Output the [X, Y] coordinate of the center of the cell containing the given text.  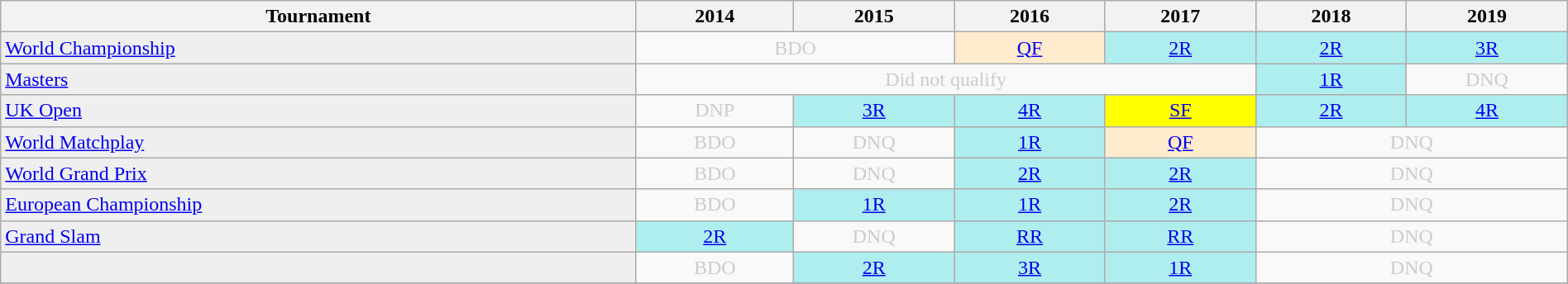
Grand Slam [318, 236]
World Championship [318, 48]
2016 [1030, 17]
2015 [873, 17]
DNP [715, 111]
Tournament [318, 17]
SF [1180, 111]
Masters [318, 79]
2017 [1180, 17]
UK Open [318, 111]
World Grand Prix [318, 173]
Did not qualify [946, 79]
2019 [1487, 17]
2018 [1331, 17]
European Championship [318, 205]
World Matchplay [318, 142]
2014 [715, 17]
